Capture the cell that displays the provided text and extract its (x, y) central coordinate. 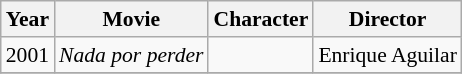
Character (260, 19)
Director (388, 19)
Nada por perder (131, 55)
Year (28, 19)
2001 (28, 55)
Enrique Aguilar (388, 55)
Movie (131, 19)
